Find where the given text appears and provide that cell's center as [X, Y] coordinate. 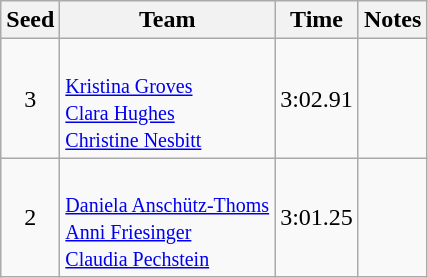
3:02.91 [317, 98]
Seed [30, 20]
Team [168, 20]
2 [30, 218]
Time [317, 20]
Notes [392, 20]
3 [30, 98]
3:01.25 [317, 218]
Daniela Anschütz-ThomsAnni FriesingerClaudia Pechstein [168, 218]
Kristina GrovesClara HughesChristine Nesbitt [168, 98]
